Extract the (X, Y) coordinate from the center of the cell holding the provided text.  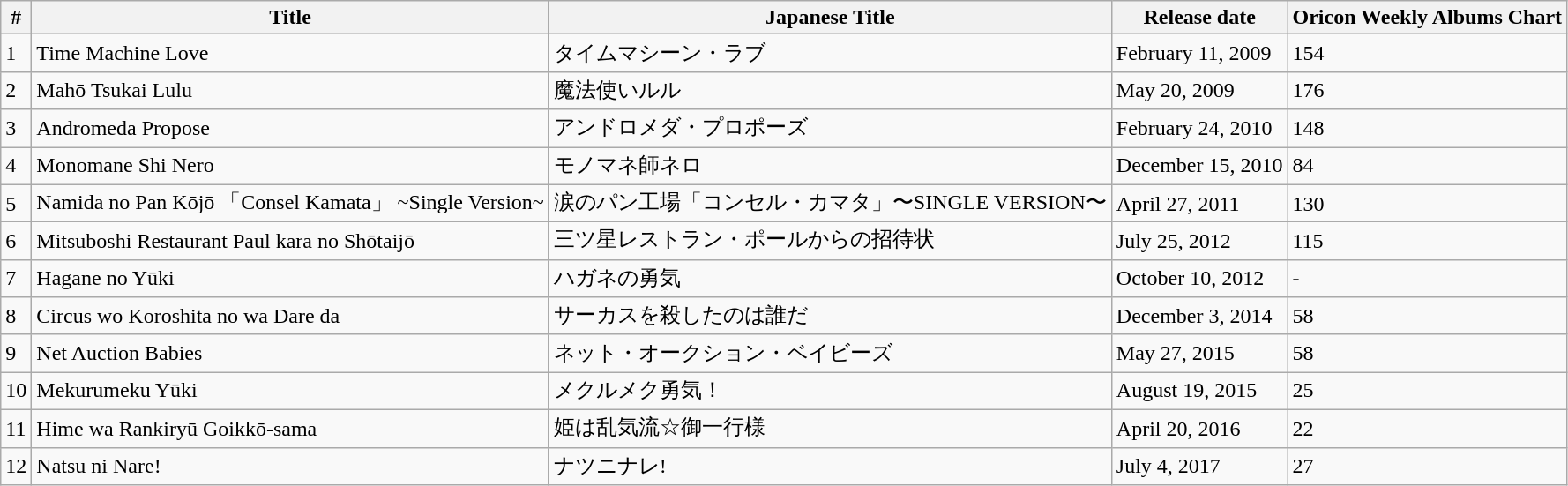
10 (16, 392)
6 (16, 242)
- (1427, 279)
May 20, 2009 (1199, 90)
アンドロメダ・プロポーズ (830, 129)
February 24, 2010 (1199, 129)
84 (1427, 166)
モノマネ師ネロ (830, 166)
Mekurumeku Yūki (291, 392)
ネット・オークション・ベイビーズ (830, 353)
February 11, 2009 (1199, 53)
9 (16, 353)
Andromeda Propose (291, 129)
115 (1427, 242)
154 (1427, 53)
1 (16, 53)
Release date (1199, 18)
姫は乱気流☆御一行様 (830, 429)
Circus wo Koroshita no wa Dare da (291, 316)
8 (16, 316)
Time Machine Love (291, 53)
3 (16, 129)
130 (1427, 203)
May 27, 2015 (1199, 353)
魔法使いルル (830, 90)
176 (1427, 90)
Oricon Weekly Albums Chart (1427, 18)
Hime wa Rankiryū Goikkō-sama (291, 429)
4 (16, 166)
December 15, 2010 (1199, 166)
涙のパン工場「コンセル・カマタ」〜SINGLE VERSION〜 (830, 203)
2 (16, 90)
December 3, 2014 (1199, 316)
Japanese Title (830, 18)
Mitsuboshi Restaurant Paul kara no Shōtaijō (291, 242)
12 (16, 466)
Monomane Shi Nero (291, 166)
Hagane no Yūki (291, 279)
# (16, 18)
Title (291, 18)
ナツニナレ! (830, 466)
Net Auction Babies (291, 353)
ハガネの勇気 (830, 279)
7 (16, 279)
5 (16, 203)
タイムマシーン・ラブ (830, 53)
October 10, 2012 (1199, 279)
11 (16, 429)
メクルメク勇気！ (830, 392)
April 27, 2011 (1199, 203)
Mahō Tsukai Lulu (291, 90)
April 20, 2016 (1199, 429)
サーカスを殺したのは誰だ (830, 316)
22 (1427, 429)
July 25, 2012 (1199, 242)
Namida no Pan Kōjō 「Consel Kamata」 ~Single Version~ (291, 203)
July 4, 2017 (1199, 466)
三ツ星レストラン・ポールからの招待状 (830, 242)
August 19, 2015 (1199, 392)
25 (1427, 392)
Natsu ni Nare! (291, 466)
148 (1427, 129)
27 (1427, 466)
